Capture the cell that displays the provided text and extract its (x, y) central coordinate. 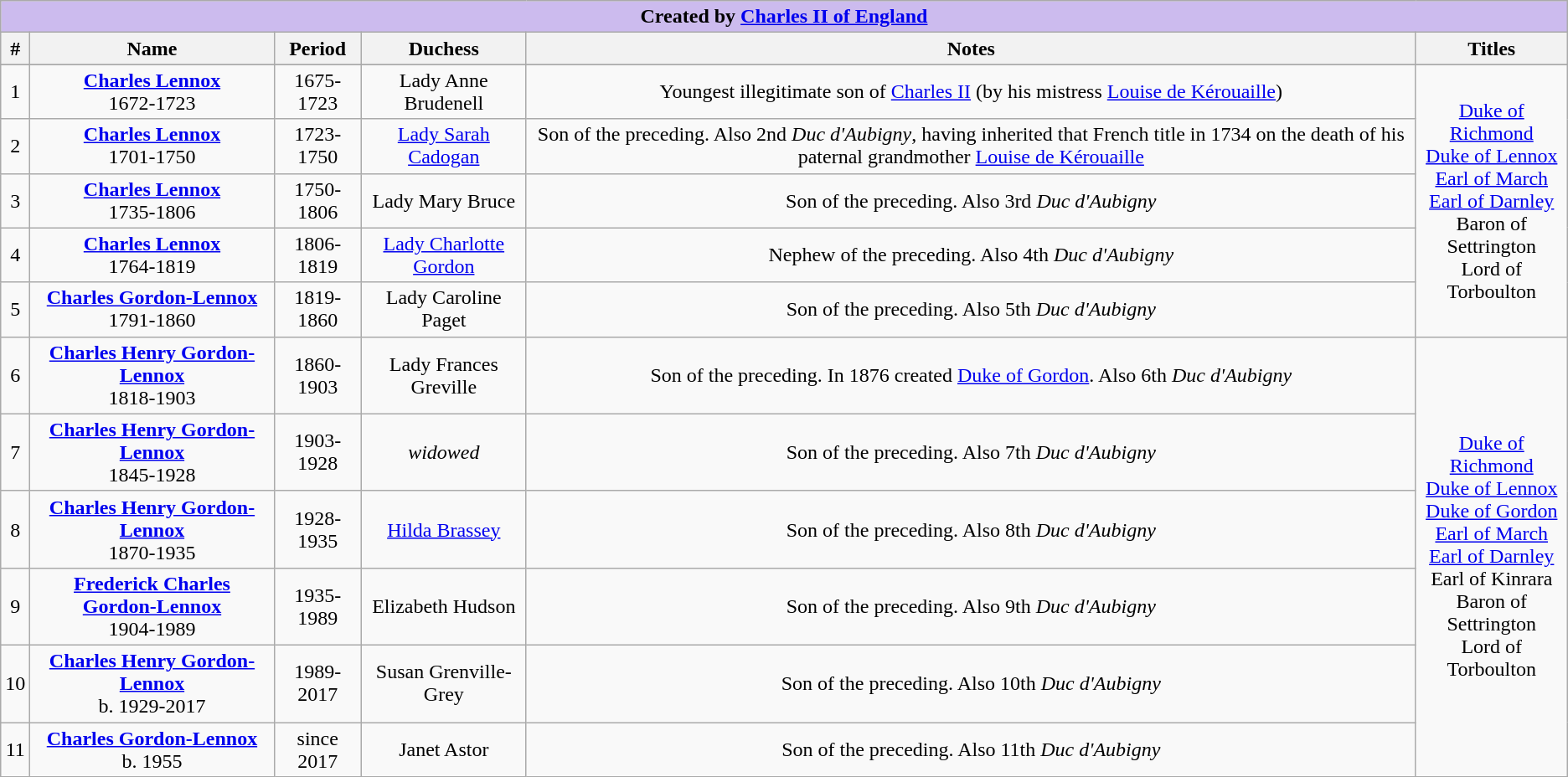
# (15, 49)
Charles Gordon-Lennox1791-1860 (152, 310)
1935-1989 (317, 606)
Janet Astor (444, 749)
Titles (1491, 49)
Youngest illegitimate son of Charles II (by his mistress Louise de Kérouaille) (971, 92)
8 (15, 529)
Charles Lennox1701-1750 (152, 146)
since 2017 (317, 749)
4 (15, 255)
Duke of RichmondDuke of LennoxDuke of GordonEarl of MarchEarl of DarnleyEarl of KinraraBaron of SettringtonLord of Torboulton (1491, 556)
5 (15, 310)
7 (15, 452)
1989-2017 (317, 683)
Frederick Charles Gordon-Lennox1904-1989 (152, 606)
Lady Charlotte Gordon (444, 255)
9 (15, 606)
Elizabeth Hudson (444, 606)
Period (317, 49)
Charles Gordon-Lennoxb. 1955 (152, 749)
Susan Grenville-Grey (444, 683)
6 (15, 375)
Duchess (444, 49)
2 (15, 146)
11 (15, 749)
3 (15, 201)
Charles Henry Gordon-Lennox1818-1903 (152, 375)
Charles Henry Gordon-Lennoxb. 1929-2017 (152, 683)
Son of the preceding. Also 10th Duc d'Aubigny (971, 683)
1723-1750 (317, 146)
Lady Frances Greville (444, 375)
Notes (971, 49)
Son of the preceding. Also 9th Duc d'Aubigny (971, 606)
Lady Sarah Cadogan (444, 146)
Hilda Brassey (444, 529)
widowed (444, 452)
Son of the preceding. Also 5th Duc d'Aubigny (971, 310)
Charles Lennox1764-1819 (152, 255)
1675-1723 (317, 92)
10 (15, 683)
Duke of RichmondDuke of LennoxEarl of MarchEarl of DarnleyBaron of SettringtonLord of Torboulton (1491, 201)
1806-1819 (317, 255)
Lady Anne Brudenell (444, 92)
Son of the preceding. Also 3rd Duc d'Aubigny (971, 201)
Son of the preceding. Also 8th Duc d'Aubigny (971, 529)
Son of the preceding. In 1876 created Duke of Gordon. Also 6th Duc d'Aubigny (971, 375)
Lady Mary Bruce (444, 201)
1 (15, 92)
Name (152, 49)
Created by Charles II of England (784, 17)
Lady Caroline Paget (444, 310)
Charles Henry Gordon-Lennox1870-1935 (152, 529)
1750-1806 (317, 201)
Son of the preceding. Also 7th Duc d'Aubigny (971, 452)
1928-1935 (317, 529)
Charles Lennox1735-1806 (152, 201)
1903-1928 (317, 452)
Charles Lennox1672-1723 (152, 92)
Charles Henry Gordon-Lennox1845-1928 (152, 452)
Nephew of the preceding. Also 4th Duc d'Aubigny (971, 255)
Son of the preceding. Also 11th Duc d'Aubigny (971, 749)
1819-1860 (317, 310)
1860-1903 (317, 375)
